Extract the (x, y) coordinate from the center of the cell holding the provided text.  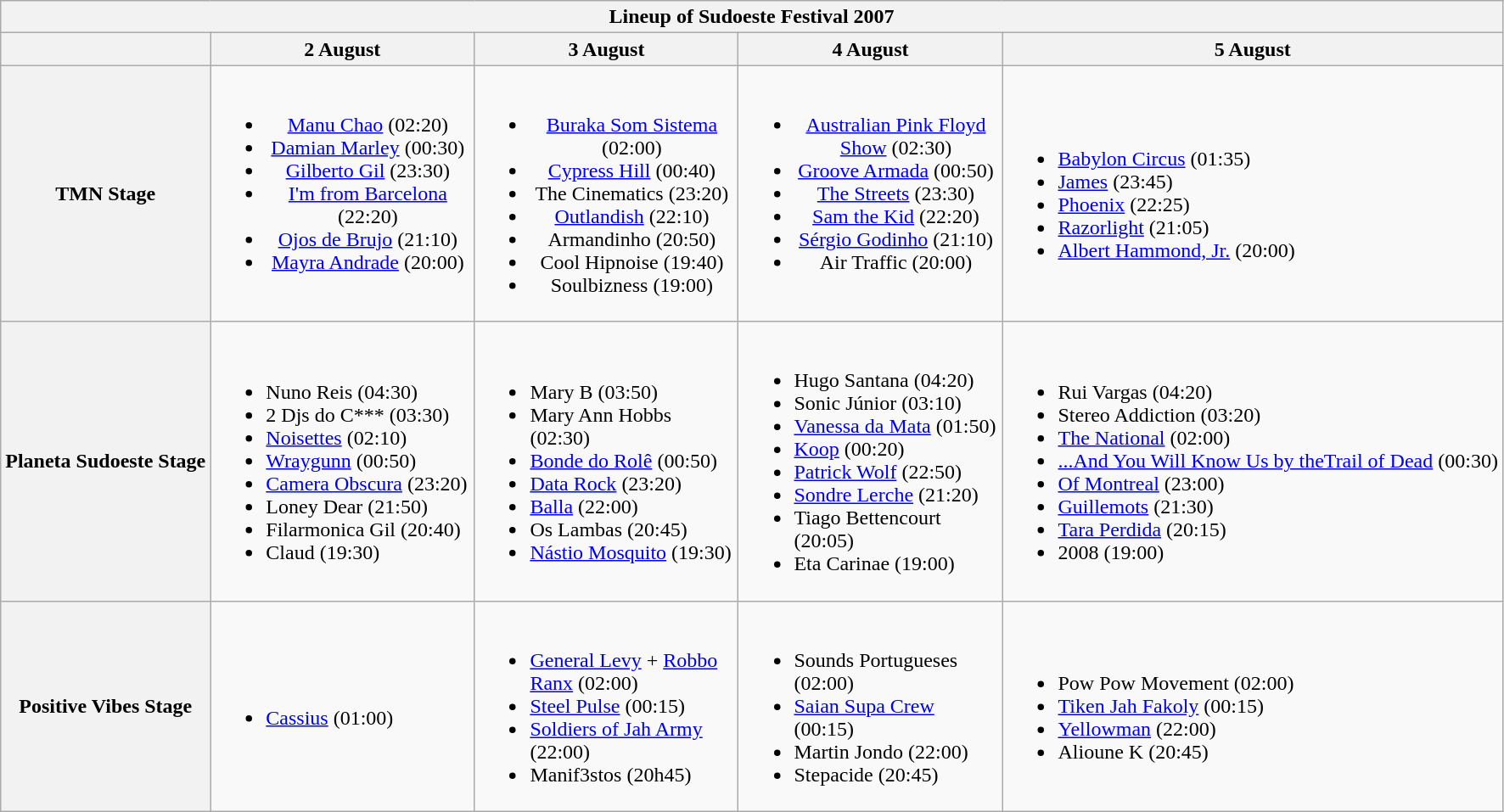
Babylon Circus (01:35)James (23:45)Phoenix (22:25)Razorlight (21:05)Albert Hammond, Jr. (20:00) (1253, 193)
4 August (871, 49)
TMN Stage (105, 193)
Buraka Som Sistema (02:00)Cypress Hill (00:40)The Cinematics (23:20)Outlandish (22:10)Armandinho (20:50)Cool Hipnoise (19:40)Soulbizness (19:00) (606, 193)
2 August (343, 49)
Positive Vibes Stage (105, 706)
Mary B (03:50)Mary Ann Hobbs (02:30)Bonde do Rolê (00:50)Data Rock (23:20)Balla (22:00)Os Lambas (20:45)Nástio Mosquito (19:30) (606, 462)
Planeta Sudoeste Stage (105, 462)
Lineup of Sudoeste Festival 2007 (752, 17)
Manu Chao (02:20)Damian Marley (00:30)Gilberto Gil (23:30)I'm from Barcelona (22:20)Ojos de Brujo (21:10)Mayra Andrade (20:00) (343, 193)
Australian Pink Floyd Show (02:30)Groove Armada (00:50)The Streets (23:30)Sam the Kid (22:20)Sérgio Godinho (21:10)Air Traffic (20:00) (871, 193)
Cassius (01:00) (343, 706)
5 August (1253, 49)
Sounds Portugueses (02:00)Saian Supa Crew (00:15)Martin Jondo (22:00)Stepacide (20:45) (871, 706)
3 August (606, 49)
Pow Pow Movement (02:00)Tiken Jah Fakoly (00:15)Yellowman (22:00)Alioune K (20:45) (1253, 706)
Nuno Reis (04:30)2 Djs do C*** (03:30)Noisettes (02:10)Wraygunn (00:50)Camera Obscura (23:20)Loney Dear (21:50)Filarmonica Gil (20:40)Claud (19:30) (343, 462)
General Levy + Robbo Ranx (02:00)Steel Pulse (00:15)Soldiers of Jah Army (22:00)Manif3stos (20h45) (606, 706)
